For the text-containing cell, return its midpoint in [x, y] coordinate format. 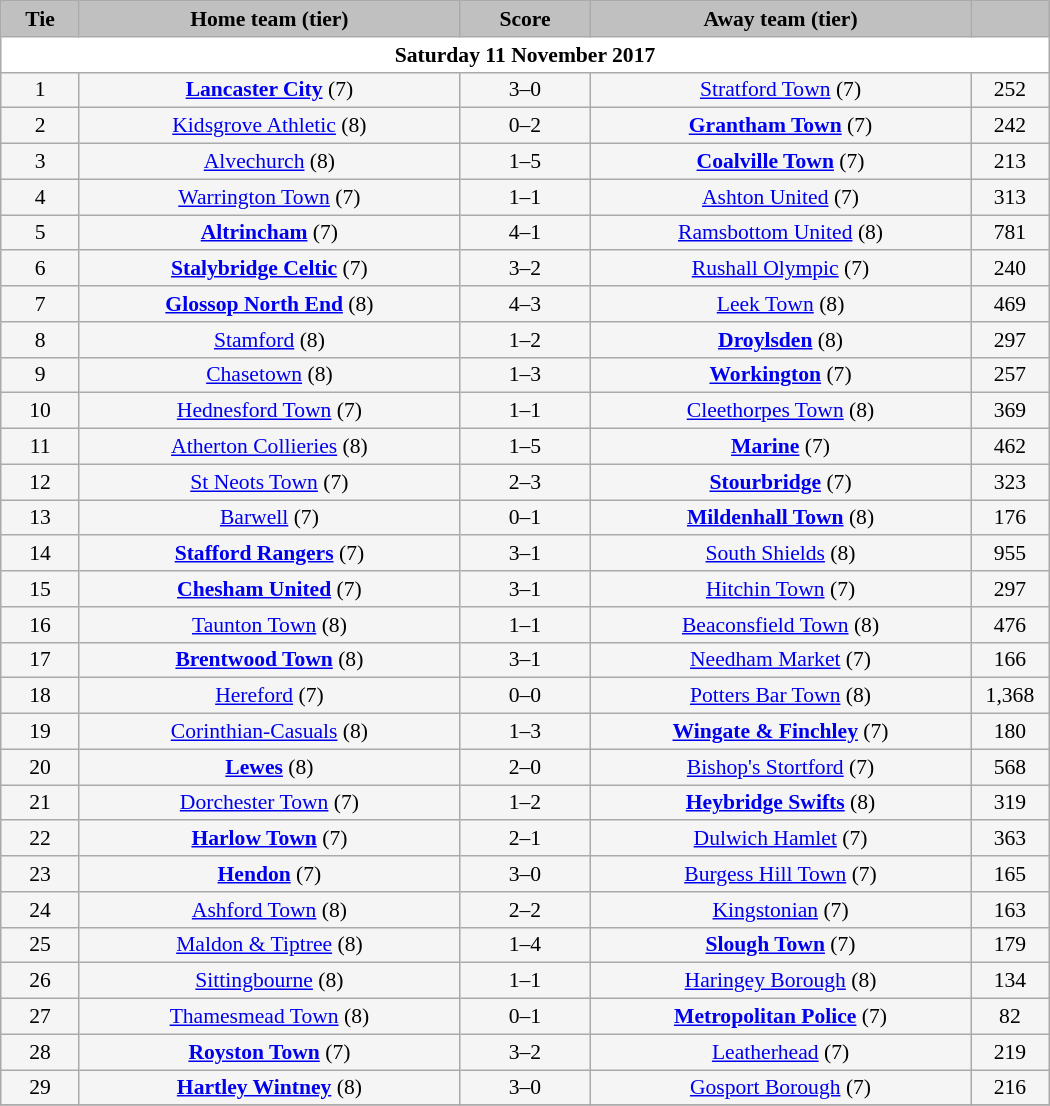
319 [1010, 803]
166 [1010, 660]
Lancaster City (7) [269, 90]
Chasetown (8) [269, 375]
2–2 [524, 910]
165 [1010, 874]
1,368 [1010, 696]
Wingate & Finchley (7) [781, 732]
Thamesmead Town (8) [269, 1017]
25 [40, 945]
27 [40, 1017]
Workington (7) [781, 375]
Kingstonian (7) [781, 910]
Score [524, 19]
Potters Bar Town (8) [781, 696]
Marine (7) [781, 447]
18 [40, 696]
2–3 [524, 482]
Taunton Town (8) [269, 625]
Maldon & Tiptree (8) [269, 945]
Tie [40, 19]
Dulwich Hamlet (7) [781, 839]
Hitchin Town (7) [781, 589]
Burgess Hill Town (7) [781, 874]
476 [1010, 625]
Away team (tier) [781, 19]
Altrincham (7) [269, 233]
Ramsbottom United (8) [781, 233]
Royston Town (7) [269, 1052]
19 [40, 732]
3 [40, 162]
Ashton United (7) [781, 197]
462 [1010, 447]
2–1 [524, 839]
134 [1010, 981]
0–0 [524, 696]
Chesham United (7) [269, 589]
Metropolitan Police (7) [781, 1017]
82 [1010, 1017]
4 [40, 197]
955 [1010, 554]
Warrington Town (7) [269, 197]
4–3 [524, 304]
Alvechurch (8) [269, 162]
568 [1010, 767]
163 [1010, 910]
313 [1010, 197]
5 [40, 233]
Brentwood Town (8) [269, 660]
179 [1010, 945]
216 [1010, 1088]
Ashford Town (8) [269, 910]
1–4 [524, 945]
1 [40, 90]
323 [1010, 482]
Hartley Wintney (8) [269, 1088]
Stratford Town (7) [781, 90]
6 [40, 269]
16 [40, 625]
Hereford (7) [269, 696]
Cleethorpes Town (8) [781, 411]
12 [40, 482]
Leek Town (8) [781, 304]
11 [40, 447]
Stalybridge Celtic (7) [269, 269]
213 [1010, 162]
Harlow Town (7) [269, 839]
Saturday 11 November 2017 [525, 55]
Heybridge Swifts (8) [781, 803]
Barwell (7) [269, 518]
Needham Market (7) [781, 660]
252 [1010, 90]
15 [40, 589]
8 [40, 340]
20 [40, 767]
Corinthian-Casuals (8) [269, 732]
363 [1010, 839]
17 [40, 660]
176 [1010, 518]
Haringey Borough (8) [781, 981]
22 [40, 839]
0–2 [524, 126]
2–0 [524, 767]
4–1 [524, 233]
240 [1010, 269]
9 [40, 375]
26 [40, 981]
469 [1010, 304]
Stafford Rangers (7) [269, 554]
Mildenhall Town (8) [781, 518]
St Neots Town (7) [269, 482]
23 [40, 874]
242 [1010, 126]
Rushall Olympic (7) [781, 269]
Glossop North End (8) [269, 304]
Atherton Collieries (8) [269, 447]
Dorchester Town (7) [269, 803]
Grantham Town (7) [781, 126]
South Shields (8) [781, 554]
21 [40, 803]
Beaconsfield Town (8) [781, 625]
Slough Town (7) [781, 945]
Stamford (8) [269, 340]
13 [40, 518]
180 [1010, 732]
Kidsgrove Athletic (8) [269, 126]
Coalville Town (7) [781, 162]
10 [40, 411]
Stourbridge (7) [781, 482]
Hendon (7) [269, 874]
2 [40, 126]
Droylsden (8) [781, 340]
29 [40, 1088]
Bishop's Stortford (7) [781, 767]
Gosport Borough (7) [781, 1088]
Hednesford Town (7) [269, 411]
257 [1010, 375]
Lewes (8) [269, 767]
14 [40, 554]
781 [1010, 233]
369 [1010, 411]
7 [40, 304]
219 [1010, 1052]
24 [40, 910]
Leatherhead (7) [781, 1052]
28 [40, 1052]
Home team (tier) [269, 19]
Sittingbourne (8) [269, 981]
